Return [X, Y] of the center of cell containing provided text 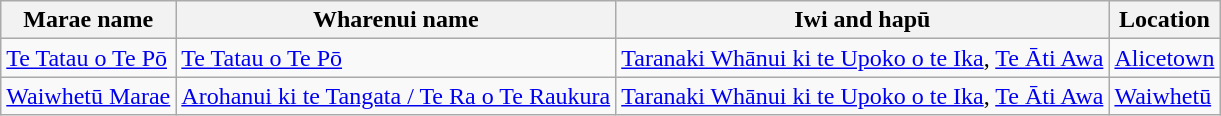
Waiwhetū [1164, 96]
Waiwhetū Marae [88, 96]
Iwi and hapū [862, 20]
Marae name [88, 20]
Location [1164, 20]
Arohanui ki te Tangata / Te Ra o Te Raukura [396, 96]
Alicetown [1164, 58]
Wharenui name [396, 20]
